Detect which cell encompasses the target text, then output its (X, Y) center coordinate. 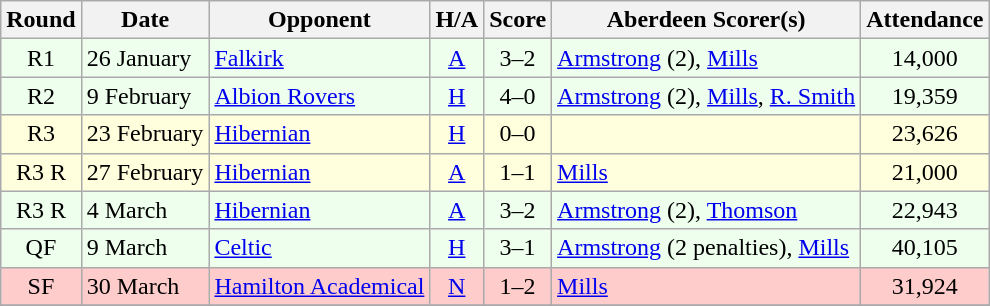
QF (41, 248)
40,105 (925, 248)
22,943 (925, 210)
Armstrong (2), Mills (706, 58)
Armstrong (2), Mills, R. Smith (706, 96)
23,626 (925, 134)
1–1 (518, 172)
R2 (41, 96)
21,000 (925, 172)
4 March (145, 210)
Celtic (320, 248)
SF (41, 286)
9 March (145, 248)
Armstrong (2 penalties), Mills (706, 248)
0–0 (518, 134)
Albion Rovers (320, 96)
31,924 (925, 286)
Hamilton Academical (320, 286)
27 February (145, 172)
14,000 (925, 58)
9 February (145, 96)
4–0 (518, 96)
30 March (145, 286)
Attendance (925, 20)
Round (41, 20)
26 January (145, 58)
3–1 (518, 248)
N (457, 286)
Date (145, 20)
Score (518, 20)
R1 (41, 58)
Aberdeen Scorer(s) (706, 20)
23 February (145, 134)
19,359 (925, 96)
Falkirk (320, 58)
Opponent (320, 20)
H/A (457, 20)
Armstrong (2), Thomson (706, 210)
1–2 (518, 286)
R3 (41, 134)
